Output the (X, Y) coordinate of the center of the cell containing the given text.  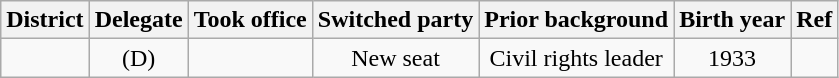
Civil rights leader (576, 58)
District (45, 20)
(D) (138, 58)
Took office (250, 20)
Switched party (395, 20)
Delegate (138, 20)
Birth year (732, 20)
New seat (395, 58)
1933 (732, 58)
Ref (814, 20)
Prior background (576, 20)
